Pinpoint the cell where the given text exists, returning its [x, y] midpoint coordinate. 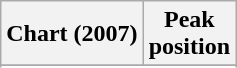
Chart (2007) [72, 34]
Peakposition [189, 34]
